From the cell containing the given text, extract its center point as [X, Y] coordinate. 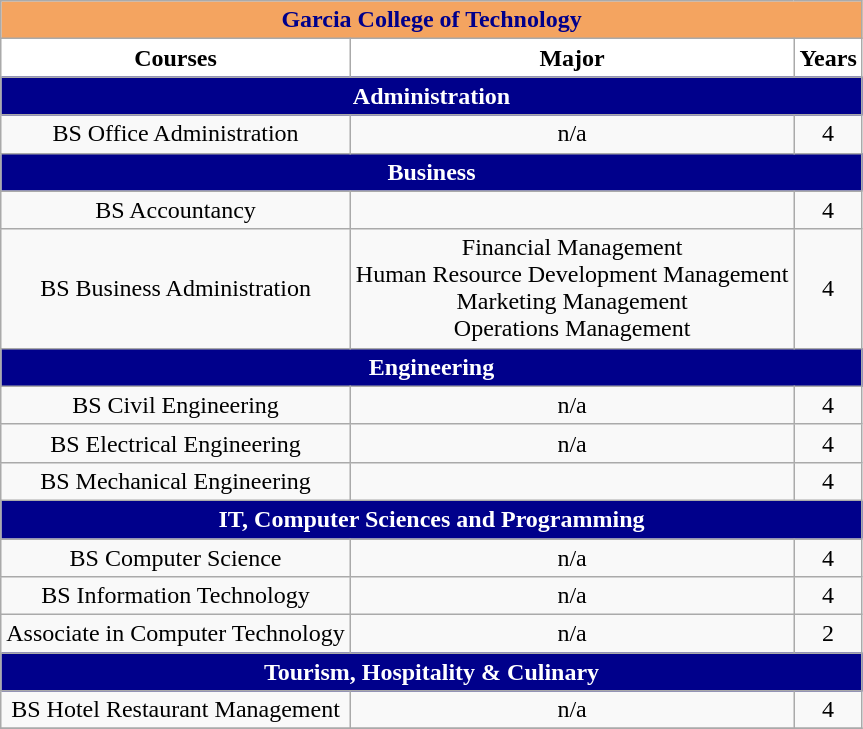
Associate in Computer Technology [176, 634]
Courses [176, 58]
Tourism, Hospitality & Culinary [432, 672]
Business [432, 172]
BS Accountancy [176, 210]
2 [828, 634]
Garcia College of Technology [432, 20]
Years [828, 58]
Major [572, 58]
Financial ManagementHuman Resource Development ManagementMarketing ManagementOperations Management [572, 288]
BS Information Technology [176, 596]
Administration [432, 96]
Engineering [432, 367]
BS Civil Engineering [176, 405]
BS Business Administration [176, 288]
BS Mechanical Engineering [176, 481]
BS Electrical Engineering [176, 443]
BS Computer Science [176, 557]
IT, Computer Sciences and Programming [432, 519]
BS Office Administration [176, 134]
BS Hotel Restaurant Management [176, 710]
